Pinpoint the cell where the given text exists, returning its [X, Y] midpoint coordinate. 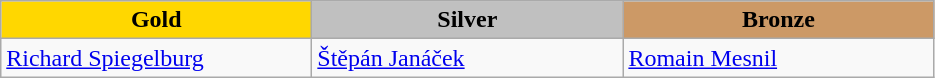
Bronze [778, 20]
Richard Spiegelburg [156, 58]
Štěpán Janáček [468, 58]
Gold [156, 20]
Romain Mesnil [778, 58]
Silver [468, 20]
